Return the (x, y) coordinate for the center point of the cell that contains the specified text.  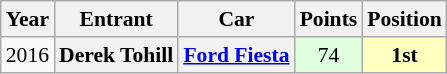
Derek Tohill (116, 55)
Points (329, 19)
1st (404, 55)
Car (236, 19)
Entrant (116, 19)
74 (329, 55)
Position (404, 19)
2016 (28, 55)
Ford Fiesta (236, 55)
Year (28, 19)
